Output the (X, Y) coordinate of the center of the cell containing the given text.  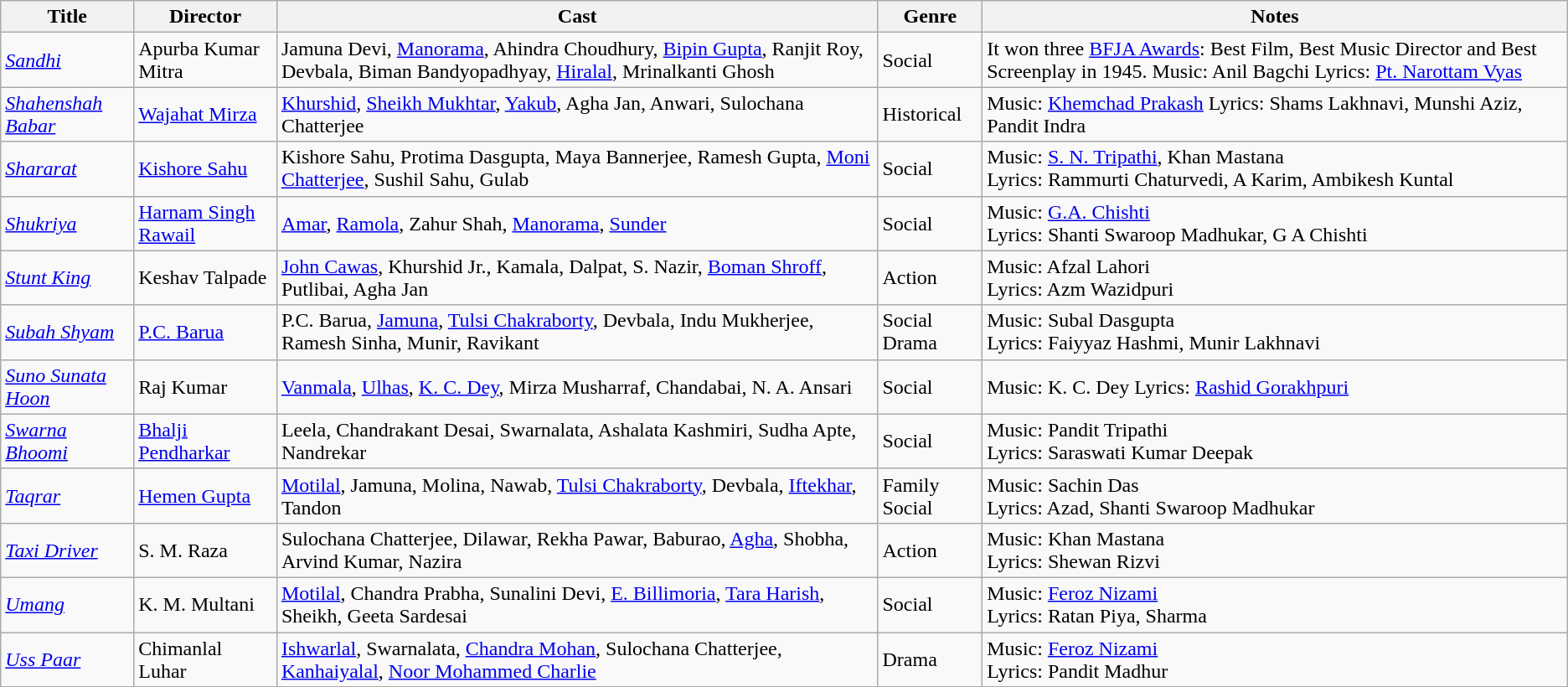
Drama (930, 659)
Shararat (67, 169)
Music: K. C. Dey Lyrics: Rashid Gorakhpuri (1275, 387)
Stunt King (67, 278)
Subah Shyam (67, 332)
Music: Feroz NizamiLyrics: Pandit Madhur (1275, 659)
Cast (577, 17)
S. M. Raza (206, 550)
Music: Khan MastanaLyrics: Shewan Rizvi (1275, 550)
K. M. Multani (206, 605)
Jamuna Devi, Manorama, Ahindra Choudhury, Bipin Gupta, Ranjit Roy, Devbala, Biman Bandyopadhyay, Hiralal, Mrinalkanti Ghosh (577, 60)
Harnam Singh Rawail (206, 223)
Kishore Sahu, Protima Dasgupta, Maya Bannerjee, Ramesh Gupta, Moni Chatterjee, Sushil Sahu, Gulab (577, 169)
It won three BFJA Awards: Best Film, Best Music Director and Best Screenplay in 1945. Music: Anil Bagchi Lyrics: Pt. Narottam Vyas (1275, 60)
Historical (930, 114)
Music: Khemchad Prakash Lyrics: Shams Lakhnavi, Munshi Aziz, Pandit Indra (1275, 114)
Suno Sunata Hoon (67, 387)
Wajahat Mirza (206, 114)
Umang (67, 605)
Ishwarlal, Swarnalata, Chandra Mohan, Sulochana Chatterjee, Kanhaiyalal, Noor Mohammed Charlie (577, 659)
Shukriya (67, 223)
Keshav Talpade (206, 278)
Kishore Sahu (206, 169)
Apurba Kumar Mitra (206, 60)
Chimanlal Luhar (206, 659)
Leela, Chandrakant Desai, Swarnalata, Ashalata Kashmiri, Sudha Apte, Nandrekar (577, 441)
Music: Feroz NizamiLyrics: Ratan Piya, Sharma (1275, 605)
P.C. Barua (206, 332)
Title (67, 17)
Khurshid, Sheikh Mukhtar, Yakub, Agha Jan, Anwari, Sulochana Chatterjee (577, 114)
Social Drama (930, 332)
Swarna Bhoomi (67, 441)
Music: G.A. ChishtiLyrics: Shanti Swaroop Madhukar, G A Chishti (1275, 223)
Motilal, Jamuna, Molina, Nawab, Tulsi Chakraborty, Devbala, Iftekhar, Tandon (577, 496)
Motilal, Chandra Prabha, Sunalini Devi, E. Billimoria, Tara Harish, Sheikh, Geeta Sardesai (577, 605)
Music: Subal DasguptaLyrics: Faiyyaz Hashmi, Munir Lakhnavi (1275, 332)
Vanmala, Ulhas, K. C. Dey, Mirza Musharraf, Chandabai, N. A. Ansari (577, 387)
Shahenshah Babar (67, 114)
Music: S. N. Tripathi, Khan MastanaLyrics: Rammurti Chaturvedi, A Karim, Ambikesh Kuntal (1275, 169)
P.C. Barua, Jamuna, Tulsi Chakraborty, Devbala, Indu Mukherjee, Ramesh Sinha, Munir, Ravikant (577, 332)
Sulochana Chatterjee, Dilawar, Rekha Pawar, Baburao, Agha, Shobha, Arvind Kumar, Nazira (577, 550)
Genre (930, 17)
Taxi Driver (67, 550)
Bhalji Pendharkar (206, 441)
Family Social (930, 496)
Uss Paar (67, 659)
Music: Sachin DasLyrics: Azad, Shanti Swaroop Madhukar (1275, 496)
Sandhi (67, 60)
Hemen Gupta (206, 496)
John Cawas, Khurshid Jr., Kamala, Dalpat, S. Nazir, Boman Shroff, Putlibai, Agha Jan (577, 278)
Director (206, 17)
Raj Kumar (206, 387)
Music: Afzal LahoriLyrics: Azm Wazidpuri (1275, 278)
Notes (1275, 17)
Amar, Ramola, Zahur Shah, Manorama, Sunder (577, 223)
Music: Pandit TripathiLyrics: Saraswati Kumar Deepak (1275, 441)
Taqrar (67, 496)
